Return (x, y) of the center of cell containing provided text 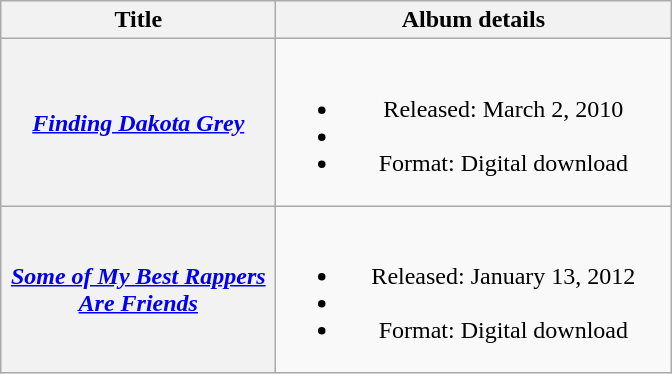
Finding Dakota Grey (138, 122)
Title (138, 20)
Album details (474, 20)
Released: January 13, 2012Format: Digital download (474, 290)
Released: March 2, 2010Format: Digital download (474, 122)
Some of My Best Rappers Are Friends (138, 290)
